Return (X, Y) of the center of cell containing provided text 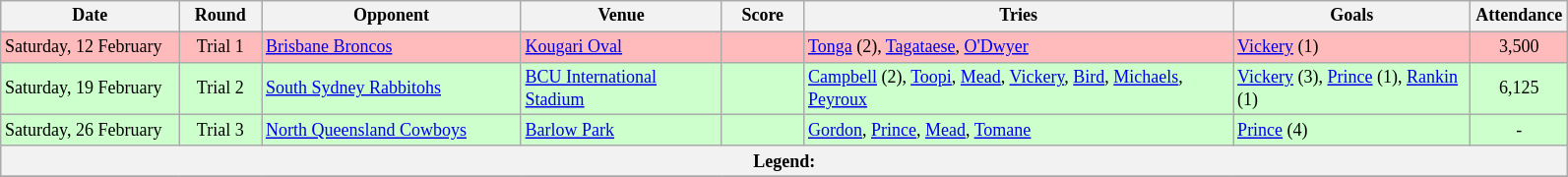
Tonga (2), Tagataese, O'Dwyer (1019, 47)
Vickery (1) (1352, 47)
3,500 (1520, 47)
Attendance (1520, 16)
Goals (1352, 16)
Trial 3 (220, 130)
Tries (1019, 16)
Saturday, 19 February (91, 88)
Score (763, 16)
Round (220, 16)
Kougari Oval (621, 47)
Date (91, 16)
Vickery (3), Prince (1), Rankin (1) (1352, 88)
Saturday, 12 February (91, 47)
Legend: (784, 161)
Brisbane Broncos (392, 47)
BCU International Stadium (621, 88)
Gordon, Prince, Mead, Tomane (1019, 130)
Trial 2 (220, 88)
Prince (4) (1352, 130)
North Queensland Cowboys (392, 130)
6,125 (1520, 88)
Saturday, 26 February (91, 130)
Barlow Park (621, 130)
Venue (621, 16)
Opponent (392, 16)
- (1520, 130)
Campbell (2), Toopi, Mead, Vickery, Bird, Michaels, Peyroux (1019, 88)
Trial 1 (220, 47)
South Sydney Rabbitohs (392, 88)
